Determine the [x, y] coordinate at the center of the cell enclosing the given text.  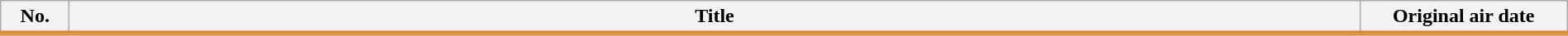
No. [35, 17]
Title [715, 17]
Original air date [1464, 17]
